Extract the (X, Y) coordinate from the center of the cell holding the provided text.  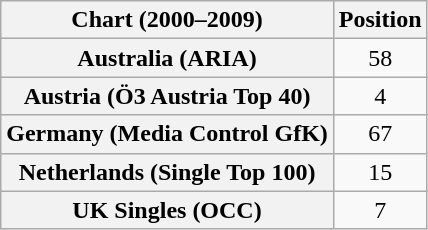
58 (380, 58)
Australia (ARIA) (168, 58)
67 (380, 134)
Netherlands (Single Top 100) (168, 172)
Position (380, 20)
4 (380, 96)
15 (380, 172)
Chart (2000–2009) (168, 20)
Austria (Ö3 Austria Top 40) (168, 96)
7 (380, 210)
UK Singles (OCC) (168, 210)
Germany (Media Control GfK) (168, 134)
